Return the (x, y) coordinate for the center point of the cell that contains the specified text.  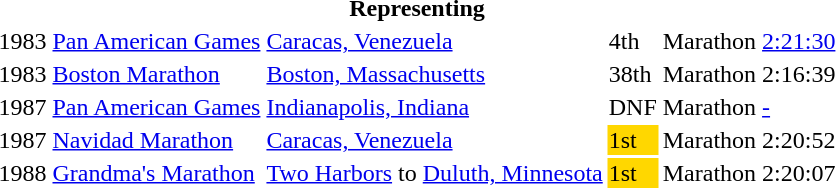
Boston, Massachusetts (434, 74)
38th (632, 74)
4th (632, 41)
Grandma's Marathon (156, 173)
Navidad Marathon (156, 140)
Indianapolis, Indiana (434, 107)
Boston Marathon (156, 74)
Two Harbors to Duluth, Minnesota (434, 173)
DNF (632, 107)
